Scan for the cell matching the given text and deliver its [X, Y] coordinate at center. 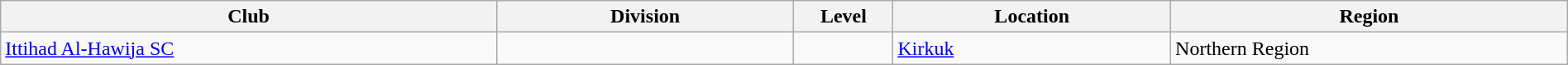
Club [249, 17]
Region [1370, 17]
Level [844, 17]
Division [645, 17]
Location [1032, 17]
Ittihad Al-Hawija SC [249, 48]
Northern Region [1370, 48]
Kirkuk [1032, 48]
